Identify which cell holds the provided text, then report its [x, y] central coordinate. 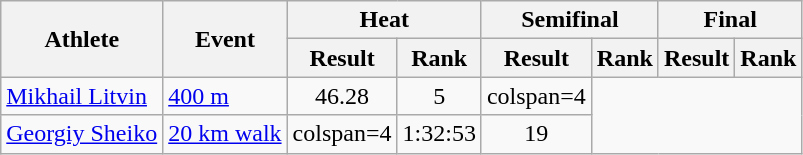
46.28 [342, 96]
5 [439, 96]
Semifinal [570, 20]
Georgiy Sheiko [82, 134]
Heat [384, 20]
1:32:53 [439, 134]
400 m [225, 96]
Athlete [82, 39]
Final [730, 20]
Mikhail Litvin [82, 96]
Event [225, 39]
19 [536, 134]
20 km walk [225, 134]
